Determine the [X, Y] coordinate at the center of the cell enclosing the given text.  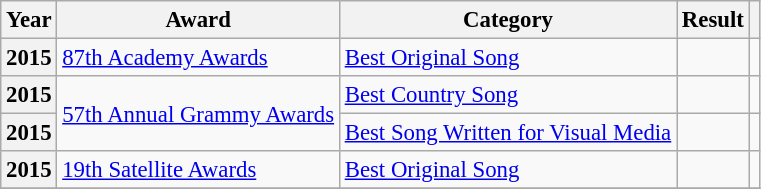
Award [198, 20]
Year [29, 20]
87th Academy Awards [198, 58]
Result [714, 20]
Best Song Written for Visual Media [508, 133]
Best Country Song [508, 95]
Category [508, 20]
19th Satellite Awards [198, 170]
57th Annual Grammy Awards [198, 114]
